Extract the (X, Y) coordinate from the center of the cell holding the provided text.  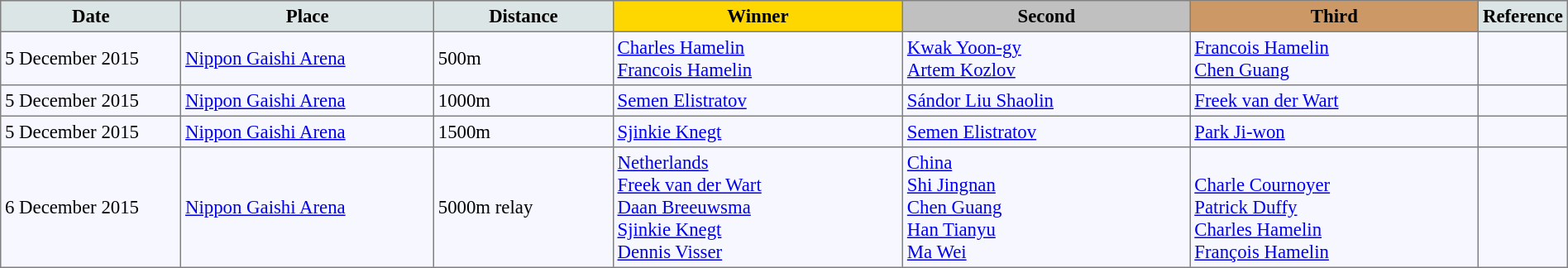
Freek van der Wart (1335, 101)
Sándor Liu Shaolin (1047, 101)
Distance (524, 17)
Date (91, 17)
Third (1335, 17)
Charle CournoyerPatrick DuffyCharles HamelinFrançois Hamelin (1335, 208)
5000m relay (524, 208)
China Shi JingnanChen GuangHan TianyuMa Wei (1047, 208)
1500m (524, 132)
500m (524, 58)
Place (308, 17)
Sjinkie Knegt (758, 132)
Netherlands Freek van der WartDaan BreeuwsmaSjinkie KnegtDennis Visser (758, 208)
Second (1047, 17)
Charles Hamelin Francois Hamelin (758, 58)
6 December 2015 (91, 208)
Francois Hamelin Chen Guang (1335, 58)
Winner (758, 17)
1000m (524, 101)
Kwak Yoon-gy Artem Kozlov (1047, 58)
Reference (1523, 17)
Park Ji-won (1335, 132)
